Output the [X, Y] coordinate of the center of the cell containing the given text.  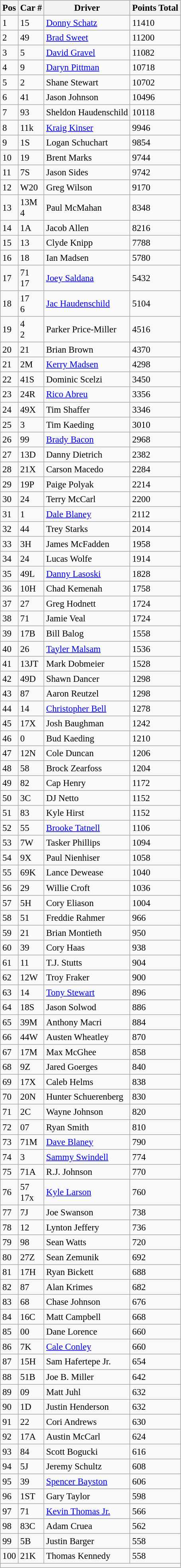
21X [31, 470]
71M [31, 1142]
Cory Eliason [87, 903]
5717x [31, 1192]
31 [10, 514]
Bill Balog [87, 634]
10718 [155, 68]
33 [10, 544]
Sean Watts [87, 1242]
92 [10, 1437]
Brooke Tatnell [87, 828]
20 [10, 350]
Lucas Wolfe [87, 559]
T.J. Stutts [87, 963]
44W [31, 1037]
176 [31, 304]
Cori Andrews [87, 1422]
Logan Schuchart [87, 142]
7117 [31, 278]
886 [155, 1007]
1278 [155, 708]
7J [31, 1213]
43 [10, 693]
9742 [155, 172]
Wayne Johnson [87, 1112]
11082 [155, 53]
5B [31, 1541]
Danny Lasoski [87, 574]
950 [155, 933]
17 [10, 278]
900 [155, 978]
56 [10, 888]
23 [10, 395]
63 [10, 992]
9170 [155, 187]
1206 [155, 753]
3450 [155, 380]
2382 [155, 454]
Austen Wheatley [87, 1037]
61 [10, 963]
7W [31, 843]
Points Total [155, 8]
41S [31, 380]
790 [155, 1142]
13JT [31, 664]
624 [155, 1437]
46 [10, 738]
3H [31, 544]
966 [155, 918]
1094 [155, 843]
86 [10, 1347]
Brian Brown [87, 350]
83C [31, 1526]
1204 [155, 768]
Brady Bacon [87, 439]
Josh Baughman [87, 724]
Kraig Kinser [87, 128]
9Z [31, 1067]
Adam Cruea [87, 1526]
630 [155, 1422]
81 [10, 1272]
4516 [155, 329]
Brock Zearfoss [87, 768]
Austin McCarl [87, 1437]
17B [31, 634]
Cole Duncan [87, 753]
5J [31, 1467]
Mark Dobmeier [87, 664]
65 [10, 1023]
7K [31, 1347]
35 [10, 574]
9854 [155, 142]
Tony Stewart [87, 992]
21K [31, 1556]
28 [10, 470]
Joe B. Miller [87, 1377]
3356 [155, 395]
Terry McCarl [87, 499]
10496 [155, 97]
34 [10, 559]
Driver [87, 8]
Kyle Larson [87, 1192]
Danny Dietrich [87, 454]
1758 [155, 589]
75 [10, 1172]
Aaron Reutzel [87, 693]
17M [31, 1052]
Clyde Knipp [87, 243]
12N [31, 753]
1036 [155, 888]
37 [10, 604]
00 [31, 1332]
692 [155, 1257]
72 [10, 1127]
Max McGhee [87, 1052]
73 [10, 1142]
4298 [155, 365]
Gary Taylor [87, 1496]
48 [10, 768]
1D [31, 1407]
50 [10, 798]
5104 [155, 304]
Carson Macedo [87, 470]
40 [10, 649]
Freddie Rahmer [87, 918]
Paige Polyak [87, 484]
38 [10, 619]
12W [31, 978]
7 [10, 113]
Brian Montieth [87, 933]
Sammy Swindell [87, 1157]
4 [10, 68]
8348 [155, 208]
Tasker Phillips [87, 843]
668 [155, 1317]
47 [10, 753]
676 [155, 1302]
71A [31, 1172]
870 [155, 1037]
7S [31, 172]
Daryn Pittman [87, 68]
09 [31, 1392]
10118 [155, 113]
Justin Barger [87, 1541]
Tayler Malsam [87, 649]
1528 [155, 664]
85 [10, 1332]
11k [31, 128]
3010 [155, 425]
Hunter Schuerenberg [87, 1097]
820 [155, 1112]
15H [31, 1362]
5432 [155, 278]
736 [155, 1227]
9744 [155, 157]
562 [155, 1526]
64 [10, 1007]
1A [31, 228]
896 [155, 992]
17H [31, 1272]
2M [31, 365]
Jacob Allen [87, 228]
Justin Henderson [87, 1407]
2C [31, 1112]
Lance Dewease [87, 873]
45 [10, 724]
1536 [155, 649]
54 [10, 858]
1914 [155, 559]
4370 [155, 350]
18S [31, 1007]
858 [155, 1052]
Bud Kaeding [87, 738]
Willie Croft [87, 888]
7788 [155, 243]
94 [10, 1467]
Trey Starks [87, 529]
2112 [155, 514]
2014 [155, 529]
Brad Sweet [87, 38]
770 [155, 1172]
Alan Krimes [87, 1287]
Caleb Helms [87, 1082]
Tim Kaeding [87, 425]
16 [10, 258]
616 [155, 1452]
Dave Blaney [87, 1142]
69 [10, 1082]
57 [10, 903]
3346 [155, 409]
Thomas Kennedy [87, 1556]
52 [10, 828]
07 [31, 1127]
884 [155, 1023]
90 [10, 1407]
2968 [155, 439]
13D [31, 454]
Lynton Jeffery [87, 1227]
51B [31, 1377]
5H [31, 903]
Paul McMahan [87, 208]
9X [31, 858]
49X [31, 409]
Scott Bogucki [87, 1452]
Jason Sides [87, 172]
10H [31, 589]
Greg Hodnett [87, 604]
5780 [155, 258]
840 [155, 1067]
Dominic Scelzi [87, 380]
Sam Hafertepe Jr. [87, 1362]
60 [10, 948]
642 [155, 1377]
1004 [155, 903]
Cap Henry [87, 783]
1958 [155, 544]
74 [10, 1157]
91 [10, 1422]
Car # [31, 8]
10 [10, 157]
Greg Wilson [87, 187]
810 [155, 1127]
Chad Kemenah [87, 589]
Jason Johnson [87, 97]
608 [155, 1467]
David Gravel [87, 53]
69K [31, 873]
DJ Netto [87, 798]
Parker Price-Miller [87, 329]
Matt Juhl [87, 1392]
66 [10, 1037]
67 [10, 1052]
Kerry Madsen [87, 365]
Jamie Veal [87, 619]
Paul Nienhiser [87, 858]
Sean Zemunik [87, 1257]
49L [31, 574]
738 [155, 1213]
17A [31, 1437]
682 [155, 1287]
Ryan Smith [87, 1127]
100 [10, 1556]
Anthony Macri [87, 1023]
904 [155, 963]
606 [155, 1481]
830 [155, 1097]
1828 [155, 574]
Cale Conley [87, 1347]
1242 [155, 724]
Shawn Dancer [87, 679]
59 [10, 933]
6 [10, 97]
760 [155, 1192]
49D [31, 679]
598 [155, 1496]
Kevin Thomas Jr. [87, 1512]
77 [10, 1213]
688 [155, 1272]
0 [31, 738]
1210 [155, 738]
Chase Johnson [87, 1302]
1558 [155, 634]
88 [10, 1377]
3C [31, 798]
2284 [155, 470]
25 [10, 425]
80 [10, 1257]
1106 [155, 828]
97 [10, 1512]
62 [10, 978]
9946 [155, 128]
Brent Marks [87, 157]
39M [31, 1023]
8 [10, 128]
8216 [155, 228]
30 [10, 499]
Jared Goerges [87, 1067]
Rico Abreu [87, 395]
32 [10, 529]
1ST [31, 1496]
Matt Campbell [87, 1317]
2200 [155, 499]
Kyle Hirst [87, 813]
774 [155, 1157]
27Z [31, 1257]
11410 [155, 23]
838 [155, 1082]
Sheldon Haudenschild [87, 113]
1040 [155, 873]
Ryan Bickett [87, 1272]
Joey Saldana [87, 278]
Tim Shaffer [87, 409]
W20 [31, 187]
Dale Blaney [87, 514]
70 [10, 1097]
96 [10, 1496]
1058 [155, 858]
654 [155, 1362]
566 [155, 1512]
Ian Madsen [87, 258]
R.J. Johnson [87, 1172]
53 [10, 843]
79 [10, 1242]
19P [31, 484]
13M4 [31, 208]
95 [10, 1481]
24R [31, 395]
Troy Fraker [87, 978]
Christopher Bell [87, 708]
20N [31, 1097]
36 [10, 589]
720 [155, 1242]
76 [10, 1192]
Jac Haudenschild [87, 304]
938 [155, 948]
Joe Swanson [87, 1213]
1S [31, 142]
16C [31, 1317]
1172 [155, 783]
Spencer Bayston [87, 1481]
James McFadden [87, 544]
2214 [155, 484]
Donny Schatz [87, 23]
Shane Stewart [87, 83]
11200 [155, 38]
78 [10, 1227]
Jeremy Schultz [87, 1467]
89 [10, 1392]
10702 [155, 83]
Jason Solwod [87, 1007]
Cory Haas [87, 948]
Pos [10, 8]
Dane Lorence [87, 1332]
